Find where the given text appears and provide that cell's center as (X, Y) coordinate. 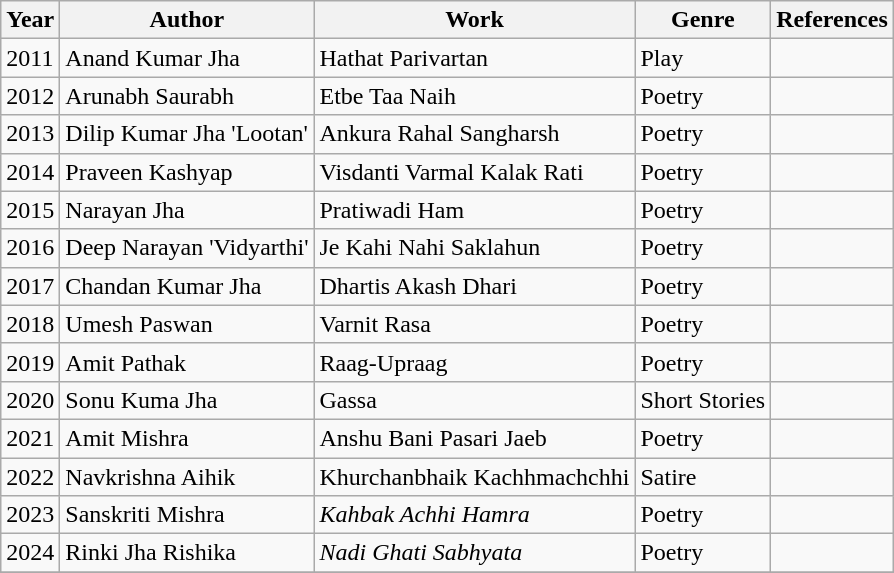
Arunabh Saurabh (187, 96)
Ankura Rahal Sangharsh (474, 134)
Amit Pathak (187, 362)
2018 (30, 324)
Navkrishna Aihik (187, 477)
Dilip Kumar Jha 'Lootan' (187, 134)
2011 (30, 58)
2020 (30, 400)
Je Kahi Nahi Saklahun (474, 248)
Hathat Parivartan (474, 58)
Deep Narayan 'Vidyarthi' (187, 248)
Anand Kumar Jha (187, 58)
Pratiwadi Ham (474, 210)
Year (30, 20)
Praveen Kashyap (187, 172)
Raag-Upraag (474, 362)
Dhartis Akash Dhari (474, 286)
Work (474, 20)
Genre (703, 20)
Short Stories (703, 400)
2016 (30, 248)
2013 (30, 134)
References (832, 20)
2022 (30, 477)
2024 (30, 553)
Chandan Kumar Jha (187, 286)
Rinki Jha Rishika (187, 553)
Satire (703, 477)
Gassa (474, 400)
Sonu Kuma Jha (187, 400)
Kahbak Achhi Hamra (474, 515)
Varnit Rasa (474, 324)
Visdanti Varmal Kalak Rati (474, 172)
2021 (30, 438)
2017 (30, 286)
Khurchanbhaik Kachhmachchhi (474, 477)
Narayan Jha (187, 210)
2014 (30, 172)
2019 (30, 362)
Play (703, 58)
Amit Mishra (187, 438)
2012 (30, 96)
Etbe Taa Naih (474, 96)
Nadi Ghati Sabhyata (474, 553)
Sanskriti Mishra (187, 515)
Anshu Bani Pasari Jaeb (474, 438)
Author (187, 20)
Umesh Paswan (187, 324)
2015 (30, 210)
2023 (30, 515)
